Locate the cell with the specified text and output its [x, y] center coordinate. 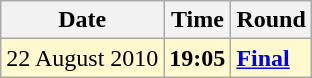
Date [82, 20]
Time [198, 20]
22 August 2010 [82, 58]
19:05 [198, 58]
Final [271, 58]
Round [271, 20]
